Capture the cell that displays the provided text and extract its (X, Y) central coordinate. 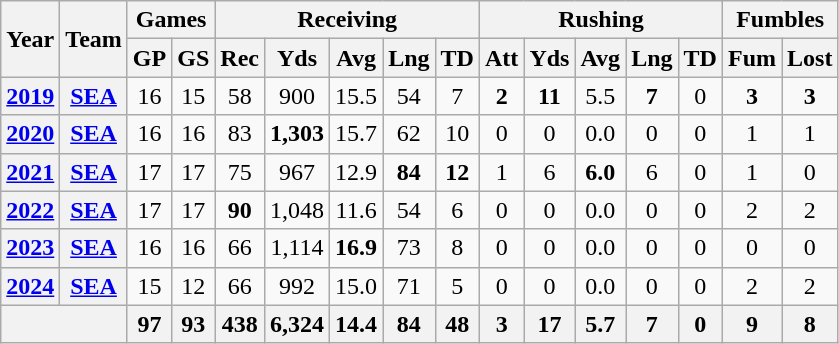
75 (240, 172)
6,324 (298, 324)
5 (457, 286)
11 (550, 96)
Fumbles (780, 20)
2020 (30, 134)
48 (457, 324)
9 (752, 324)
15.7 (356, 134)
438 (240, 324)
58 (240, 96)
2023 (30, 248)
5.7 (600, 324)
992 (298, 286)
Rushing (600, 20)
62 (409, 134)
71 (409, 286)
2022 (30, 210)
5.5 (600, 96)
97 (149, 324)
83 (240, 134)
6.0 (600, 172)
90 (240, 210)
Fum (752, 58)
2019 (30, 96)
2021 (30, 172)
967 (298, 172)
900 (298, 96)
Att (501, 58)
15.5 (356, 96)
Year (30, 39)
16.9 (356, 248)
1,303 (298, 134)
Receiving (348, 20)
GS (194, 58)
2024 (30, 286)
1,114 (298, 248)
15.0 (356, 286)
Team (94, 39)
11.6 (356, 210)
93 (194, 324)
12.9 (356, 172)
1,048 (298, 210)
Lost (810, 58)
10 (457, 134)
73 (409, 248)
14.4 (356, 324)
Games (170, 20)
GP (149, 58)
Rec (240, 58)
